Search for the cell housing the specified text and yield its [X, Y] center coordinate. 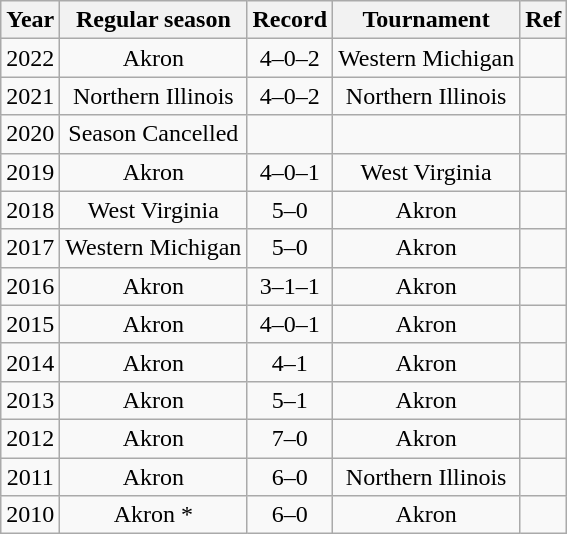
Tournament [426, 20]
2018 [30, 210]
3–1–1 [290, 286]
Season Cancelled [154, 134]
2017 [30, 248]
2021 [30, 96]
2016 [30, 286]
Year [30, 20]
2010 [30, 515]
2015 [30, 324]
2013 [30, 400]
Record [290, 20]
2019 [30, 172]
Akron * [154, 515]
2011 [30, 477]
Regular season [154, 20]
2022 [30, 58]
7–0 [290, 438]
2012 [30, 438]
2020 [30, 134]
4–1 [290, 362]
Ref [544, 20]
2014 [30, 362]
5–1 [290, 400]
